Search for the cell housing the specified text and yield its [x, y] center coordinate. 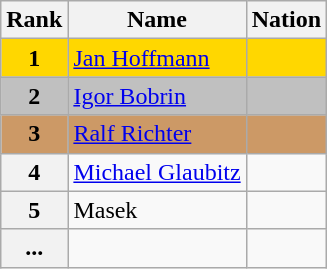
Jan Hoffmann [157, 58]
Michael Glaubitz [157, 172]
2 [34, 96]
Name [157, 20]
3 [34, 134]
... [34, 248]
Rank [34, 20]
Igor Bobrin [157, 96]
Ralf Richter [157, 134]
4 [34, 172]
1 [34, 58]
Masek [157, 210]
5 [34, 210]
Nation [286, 20]
